From the cell containing the given text, extract its center point as (x, y) coordinate. 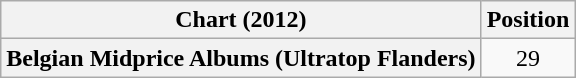
Position (528, 20)
29 (528, 58)
Chart (2012) (241, 20)
Belgian Midprice Albums (Ultratop Flanders) (241, 58)
